Capture the cell that displays the provided text and extract its (x, y) central coordinate. 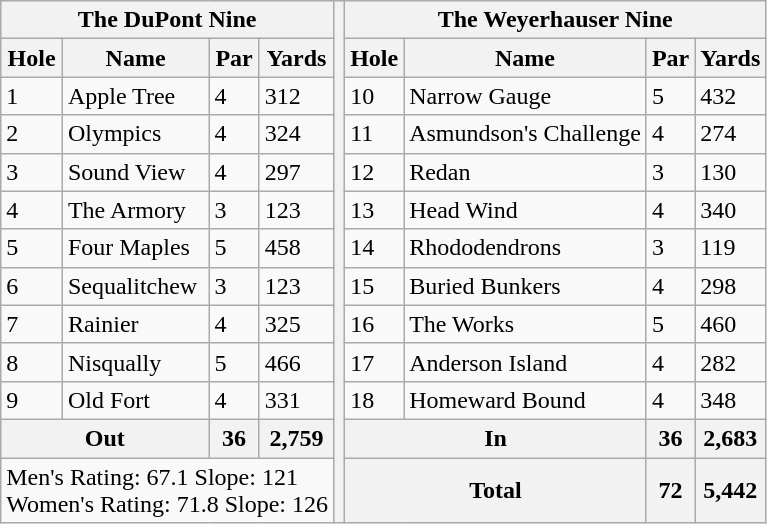
Old Fort (135, 400)
312 (296, 96)
Homeward Bound (526, 400)
The Works (526, 324)
The Armory (135, 210)
Buried Bunkers (526, 286)
Head Wind (526, 210)
10 (374, 96)
2 (32, 134)
The Weyerhauser Nine (556, 20)
432 (730, 96)
119 (730, 248)
9 (32, 400)
340 (730, 210)
298 (730, 286)
348 (730, 400)
130 (730, 172)
Redan (526, 172)
Nisqually (135, 362)
1 (32, 96)
Anderson Island (526, 362)
5,442 (730, 490)
16 (374, 324)
458 (296, 248)
325 (296, 324)
297 (296, 172)
7 (32, 324)
The DuPont Nine (168, 20)
2,683 (730, 438)
274 (730, 134)
11 (374, 134)
Four Maples (135, 248)
72 (670, 490)
In (496, 438)
Rhododendrons (526, 248)
Men's Rating: 67.1 Slope: 121Women's Rating: 71.8 Slope: 126 (168, 490)
466 (296, 362)
331 (296, 400)
18 (374, 400)
Narrow Gauge (526, 96)
Asmundson's Challenge (526, 134)
14 (374, 248)
Total (496, 490)
8 (32, 362)
Apple Tree (135, 96)
282 (730, 362)
15 (374, 286)
Sequalitchew (135, 286)
Out (105, 438)
17 (374, 362)
13 (374, 210)
12 (374, 172)
6 (32, 286)
Olympics (135, 134)
Sound View (135, 172)
460 (730, 324)
2,759 (296, 438)
Rainier (135, 324)
324 (296, 134)
